Find where the given text appears and provide that cell's center as [X, Y] coordinate. 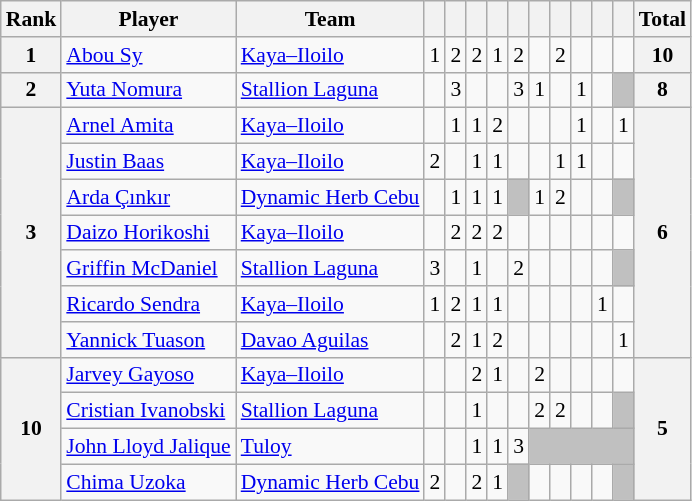
Player [148, 19]
Griffin McDaniel [148, 269]
Team [330, 19]
8 [662, 90]
5 [662, 428]
Jarvey Gayoso [148, 375]
Tuloy [330, 447]
Cristian Ivanobski [148, 411]
Ricardo Sendra [148, 304]
Davao Aguilas [330, 340]
Rank [32, 19]
Yannick Tuason [148, 340]
John Lloyd Jalique [148, 447]
Chima Uzoka [148, 482]
Arnel Amita [148, 126]
Abou Sy [148, 55]
Daizo Horikoshi [148, 233]
Justin Baas [148, 162]
6 [662, 232]
Total [662, 19]
Yuta Nomura [148, 90]
Arda Çınkır [148, 197]
